Detect which cell encompasses the target text, then output its (x, y) center coordinate. 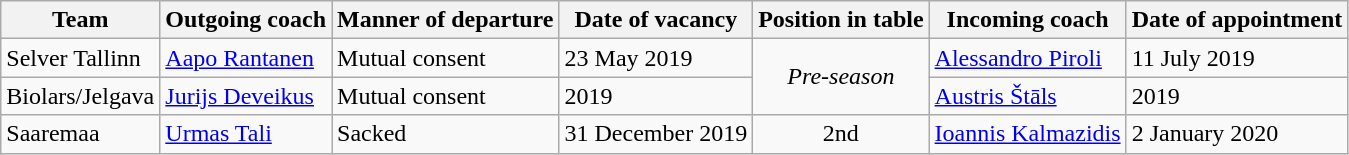
Position in table (841, 20)
Biolars/Jelgava (80, 96)
Jurijs Deveikus (246, 96)
Ioannis Kalmazidis (1028, 134)
11 July 2019 (1237, 58)
Alessandro Piroli (1028, 58)
2nd (841, 134)
Manner of departure (446, 20)
Date of appointment (1237, 20)
Pre-season (841, 77)
Incoming coach (1028, 20)
2 January 2020 (1237, 134)
Aapo Rantanen (246, 58)
Sacked (446, 134)
Urmas Tali (246, 134)
Austris Štāls (1028, 96)
Date of vacancy (656, 20)
Team (80, 20)
Selver Tallinn (80, 58)
31 December 2019 (656, 134)
Outgoing coach (246, 20)
Saaremaa (80, 134)
23 May 2019 (656, 58)
